Detect which cell encompasses the target text, then output its [x, y] center coordinate. 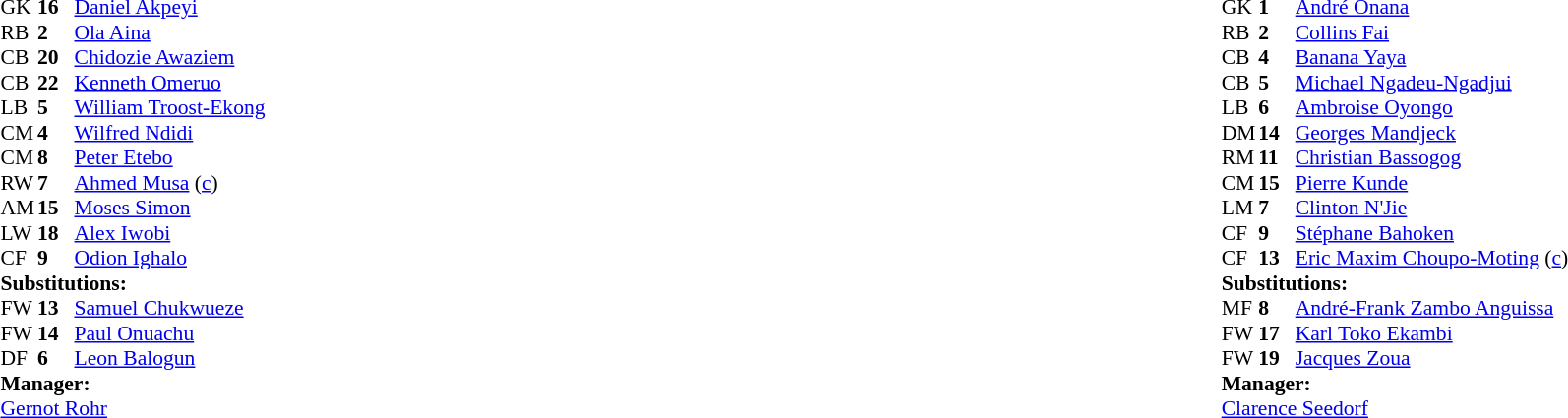
20 [56, 58]
Manager: [132, 384]
Peter Etebo [170, 158]
18 [56, 233]
Ahmed Musa (c) [170, 183]
Chidozie Awaziem [170, 58]
DF [19, 359]
Samuel Chukwueze [170, 308]
Ola Aina [170, 32]
Paul Onuachu [170, 333]
AM [19, 208]
MF [1240, 308]
Kenneth Omeruo [170, 83]
11 [1277, 158]
17 [1277, 333]
Wilfred Ndidi [170, 133]
Leon Balogun [170, 359]
19 [1277, 359]
Odion Ighalo [170, 259]
RW [19, 183]
Substitutions: [132, 283]
DM [1240, 133]
William Troost-Ekong [170, 107]
Moses Simon [170, 208]
LM [1240, 208]
22 [56, 83]
LW [19, 233]
Alex Iwobi [170, 233]
RM [1240, 158]
